Pinpoint the cell where the given text exists, returning its (x, y) midpoint coordinate. 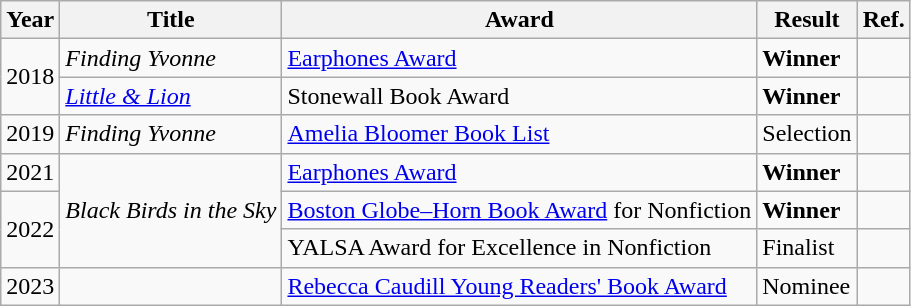
Year (30, 20)
Nominee (807, 286)
Stonewall Book Award (520, 96)
2021 (30, 172)
Result (807, 20)
Little & Lion (171, 96)
Ref. (884, 20)
Black Birds in the Sky (171, 210)
2018 (30, 77)
2022 (30, 229)
Amelia Bloomer Book List (520, 134)
2023 (30, 286)
YALSA Award for Excellence in Nonfiction (520, 248)
2019 (30, 134)
Selection (807, 134)
Rebecca Caudill Young Readers' Book Award (520, 286)
Finalist (807, 248)
Award (520, 20)
Title (171, 20)
Boston Globe–Horn Book Award for Nonfiction (520, 210)
